Pinpoint the cell where the given text exists, returning its (x, y) midpoint coordinate. 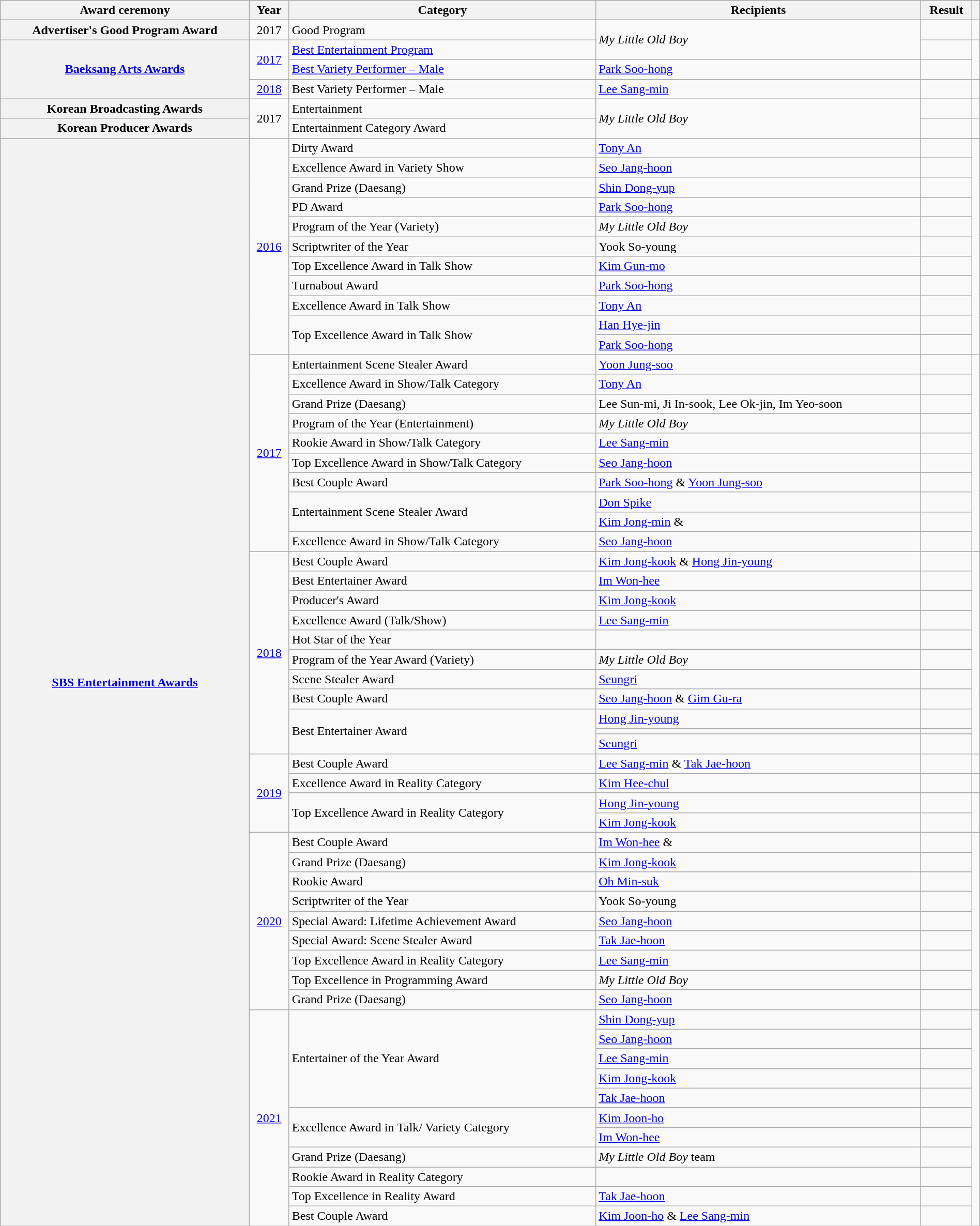
Baeksang Arts Awards (125, 69)
Producer's Award (442, 601)
2019 (269, 793)
Rookie Award (442, 882)
Program of the Year (Variety) (442, 226)
Excellence Award in Talk/ Variety Category (442, 1127)
Yoon Jung-soo (759, 364)
Hot Star of the Year (442, 640)
Excellence Award in Talk Show (442, 305)
Special Award: Scene Stealer Award (442, 941)
Entertainment Category Award (442, 128)
Kim Joon-ho & Lee Sang-min (759, 1216)
PD Award (442, 207)
Award ceremony (125, 10)
Recipients (759, 10)
Best Entertainment Program (442, 50)
Park Soo-hong & Yoon Jung-soo (759, 482)
Korean Broadcasting Awards (125, 109)
Lee Sun-mi, Ji In-sook, Lee Ok-jin, Im Yeo-soon (759, 404)
Category (442, 10)
Dirty Award (442, 148)
Excellence Award (Talk/Show) (442, 620)
Top Excellence Award in Show/Talk Category (442, 463)
Good Program (442, 30)
Turnabout Award (442, 286)
Advertiser's Good Program Award (125, 30)
Kim Gun-mo (759, 266)
Rookie Award in Show/Talk Category (442, 443)
Top Excellence in Reality Award (442, 1197)
Im Won-hee & (759, 842)
Kim Jong-kook & Hong Jin-young (759, 561)
Oh Min-suk (759, 882)
Special Award: Lifetime Achievement Award (442, 921)
Han Hye-jin (759, 325)
Entertainer of the Year Award (442, 1059)
My Little Old Boy team (759, 1157)
Seo Jang-hoon & Gim Gu-ra (759, 699)
2020 (269, 921)
Program of the Year Award (Variety) (442, 660)
Top Excellence in Programming Award (442, 980)
Result (946, 10)
Korean Producer Awards (125, 128)
Lee Sang-min & Tak Jae-hoon (759, 763)
Rookie Award in Reality Category (442, 1177)
2016 (269, 246)
Don Spike (759, 502)
Year (269, 10)
Excellence Award in Variety Show (442, 167)
Program of the Year (Entertainment) (442, 423)
2021 (269, 1117)
Kim Joon-ho (759, 1117)
Excellence Award in Reality Category (442, 783)
Scene Stealer Award (442, 679)
Kim Hee-chul (759, 783)
Entertainment (442, 109)
SBS Entertainment Awards (125, 682)
Kim Jong-min & (759, 522)
